Scan for the cell matching the given text and deliver its (x, y) coordinate at center. 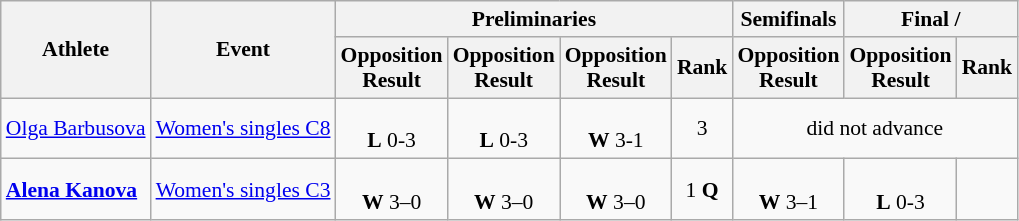
Athlete (76, 50)
Semifinals (788, 19)
W 3–1 (788, 190)
Olga Barbusova (76, 128)
1 Q (702, 190)
Preliminaries (534, 19)
W 3-1 (616, 128)
did not advance (874, 128)
3 (702, 128)
Women's singles C3 (244, 190)
Final / (930, 19)
Women's singles C8 (244, 128)
Alena Kanova (76, 190)
Event (244, 50)
